Detect which cell encompasses the target text, then output its [x, y] center coordinate. 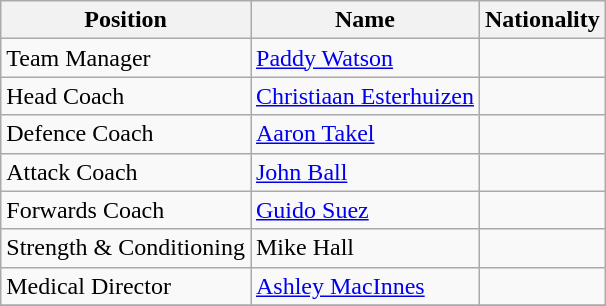
Guido Suez [364, 210]
Paddy Watson [364, 58]
Head Coach [126, 96]
Attack Coach [126, 172]
Mike Hall [364, 248]
Team Manager [126, 58]
Aaron Takel [364, 134]
Medical Director [126, 286]
Nationality [543, 20]
Christiaan Esterhuizen [364, 96]
Strength & Conditioning [126, 248]
Ashley MacInnes [364, 286]
John Ball [364, 172]
Forwards Coach [126, 210]
Defence Coach [126, 134]
Name [364, 20]
Position [126, 20]
